Extract the (X, Y) coordinate from the center of the cell holding the provided text.  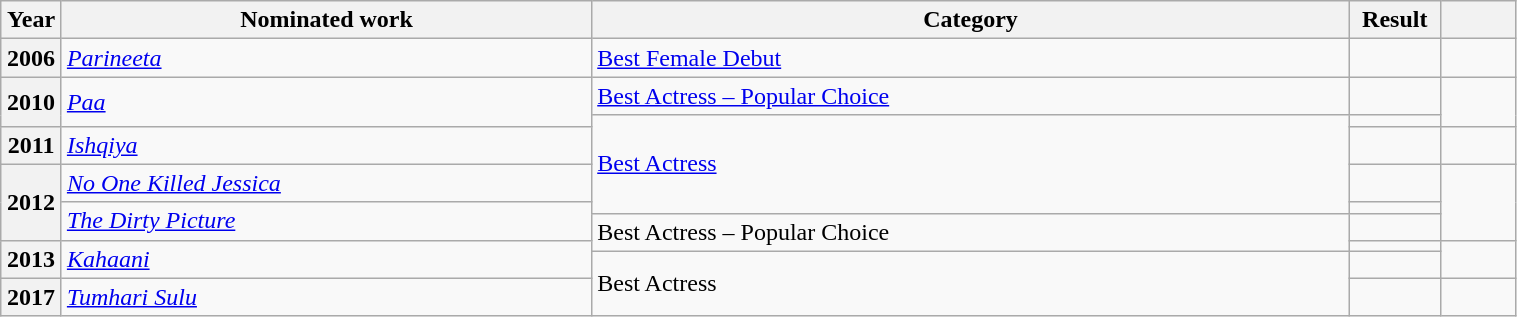
2013 (32, 259)
Best Female Debut (971, 58)
No One Killed Jessica (326, 183)
Kahaani (326, 259)
Parineeta (326, 58)
Result (1394, 20)
Tumhari Sulu (326, 297)
2010 (32, 102)
2006 (32, 58)
2017 (32, 297)
Nominated work (326, 20)
Paa (326, 102)
Category (971, 20)
2012 (32, 202)
Ishqiya (326, 145)
Year (32, 20)
The Dirty Picture (326, 221)
2011 (32, 145)
